Identify which cell holds the provided text, then report its (X, Y) central coordinate. 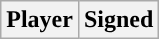
Signed (118, 20)
Player (40, 20)
